Output the [x, y] coordinate of the center of the cell containing the given text.  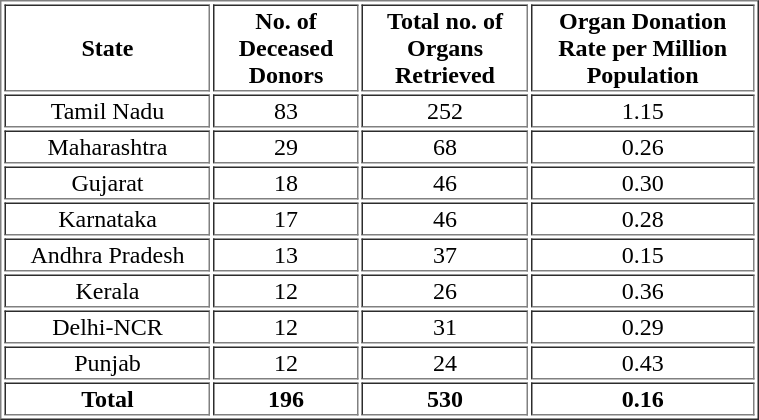
Delhi-NCR [107, 326]
1.15 [642, 110]
18 [286, 182]
Karnataka [107, 218]
252 [444, 110]
Gujarat [107, 182]
0.30 [642, 182]
State [107, 48]
0.43 [642, 362]
530 [444, 398]
0.29 [642, 326]
0.16 [642, 398]
68 [444, 146]
Tamil Nadu [107, 110]
29 [286, 146]
31 [444, 326]
83 [286, 110]
0.36 [642, 290]
No. of Deceased Donors [286, 48]
37 [444, 254]
26 [444, 290]
Andhra Pradesh [107, 254]
0.26 [642, 146]
Total no. of Organs Retrieved [444, 48]
Maharashtra [107, 146]
13 [286, 254]
Punjab [107, 362]
24 [444, 362]
196 [286, 398]
Kerala [107, 290]
0.28 [642, 218]
Total [107, 398]
17 [286, 218]
Organ Donation Rate per Million Population [642, 48]
0.15 [642, 254]
